Scan for the cell matching the given text and deliver its [x, y] coordinate at center. 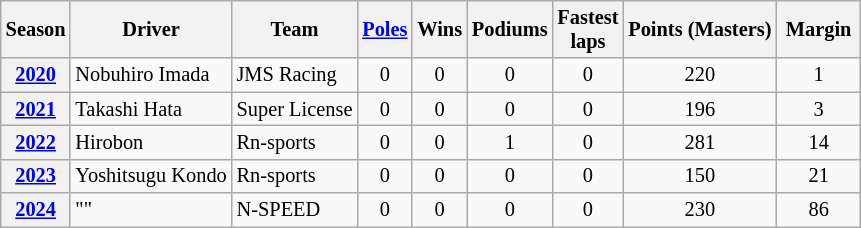
150 [700, 176]
Points (Masters) [700, 29]
Driver [150, 29]
196 [700, 109]
Team [295, 29]
Podiums [510, 29]
Fastest laps [588, 29]
21 [818, 176]
86 [818, 210]
Wins [440, 29]
2022 [36, 142]
Margin [818, 29]
"" [150, 210]
14 [818, 142]
Takashi Hata [150, 109]
2023 [36, 176]
220 [700, 75]
N-SPEED [295, 210]
Hirobon [150, 142]
Super License [295, 109]
2020 [36, 75]
JMS Racing [295, 75]
Nobuhiro Imada [150, 75]
230 [700, 210]
Season [36, 29]
2021 [36, 109]
2024 [36, 210]
281 [700, 142]
3 [818, 109]
Poles [384, 29]
Yoshitsugu Kondo [150, 176]
